Extract the (x, y) coordinate from the center of the cell holding the provided text.  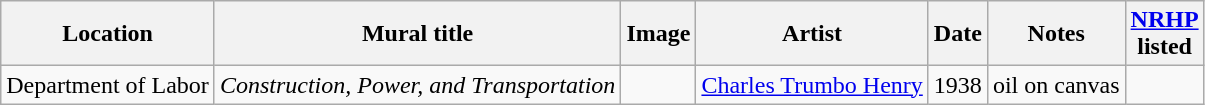
NRHPlisted (1164, 34)
Mural title (417, 34)
Image (658, 34)
Location (108, 34)
oil on canvas (1056, 85)
1938 (958, 85)
Department of Labor (108, 85)
Artist (812, 34)
Notes (1056, 34)
Date (958, 34)
Construction, Power, and Transportation (417, 85)
Charles Trumbo Henry (812, 85)
